Search for the cell housing the specified text and yield its [X, Y] center coordinate. 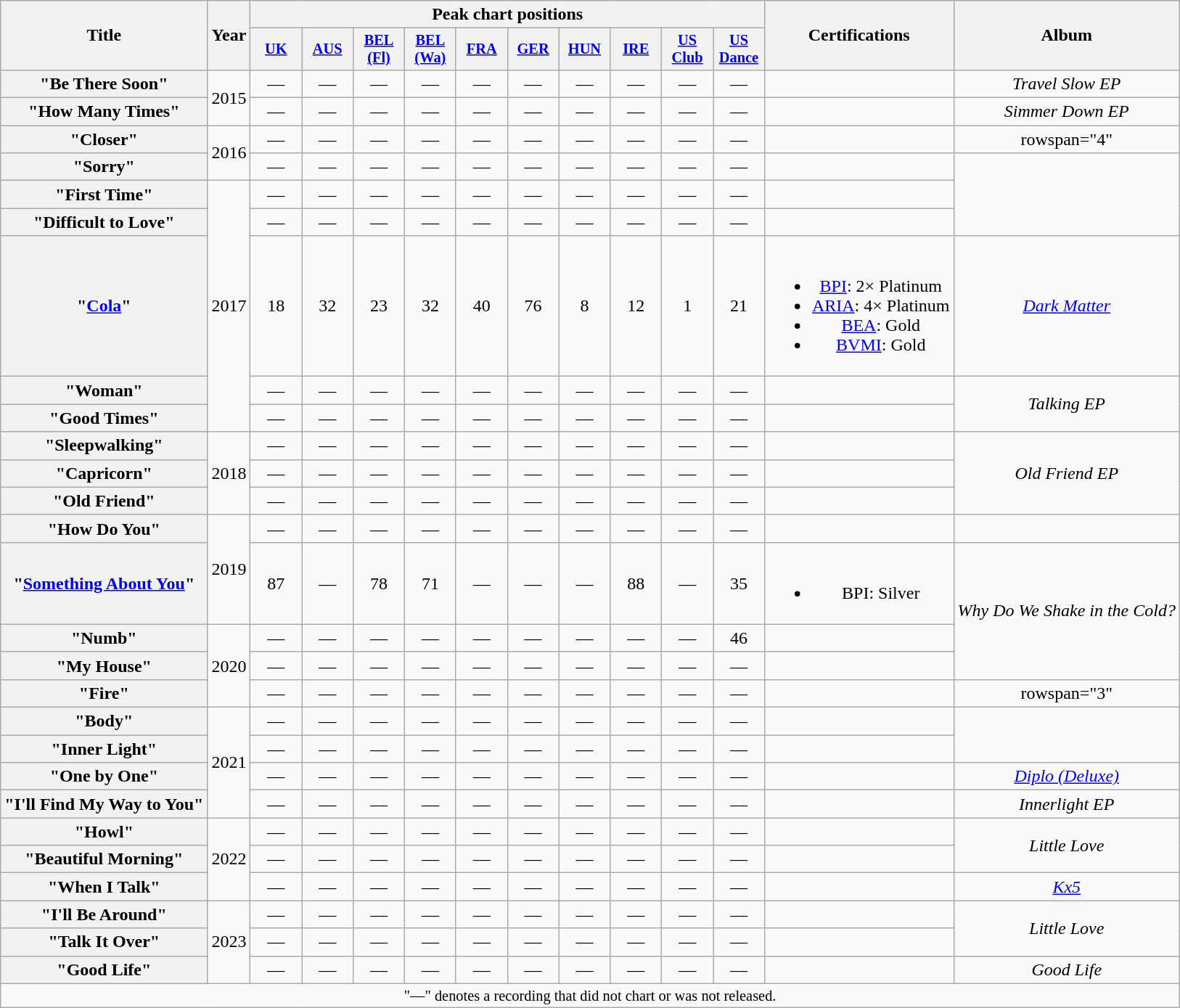
UK [276, 49]
"Howl" [105, 832]
Peak chart positions [508, 15]
2023 [229, 942]
2016 [229, 153]
BPI: 2× PlatinumARIA: 4× PlatinumBEA: GoldBVMI: Gold [859, 306]
2018 [229, 473]
Travel Slow EP [1067, 83]
40 [482, 306]
2021 [229, 763]
Good Life [1067, 970]
87 [276, 583]
FRA [482, 49]
GER [533, 49]
46 [739, 638]
71 [430, 583]
Talking EP [1067, 404]
12 [636, 306]
"Difficult to Love" [105, 222]
Innerlight EP [1067, 804]
"Sleepwalking" [105, 446]
"Closer" [105, 139]
Album [1067, 36]
Why Do We Shake in the Cold? [1067, 611]
35 [739, 583]
1 [688, 306]
2015 [229, 97]
"Sorry" [105, 167]
"Capricorn" [105, 473]
"Beautiful Morning" [105, 859]
"Fire" [105, 693]
"Woman" [105, 390]
"Be There Soon" [105, 83]
88 [636, 583]
Title [105, 36]
21 [739, 306]
"My House" [105, 665]
"Good Times" [105, 418]
2017 [229, 306]
8 [585, 306]
"First Time" [105, 194]
Kx5 [1067, 887]
Certifications [859, 36]
"Something About You" [105, 583]
"One by One" [105, 777]
"Cola" [105, 306]
"I'll Find My Way to You" [105, 804]
"Talk It Over" [105, 942]
"—" denotes a recording that did not chart or was not released. [591, 996]
2020 [229, 665]
"Good Life" [105, 970]
Simmer Down EP [1067, 112]
"I'll Be Around" [105, 914]
USClub [688, 49]
76 [533, 306]
BEL(Fl) [379, 49]
BPI: Silver [859, 583]
"Inner Light" [105, 749]
AUS [328, 49]
"How Do You" [105, 528]
"Body" [105, 721]
HUN [585, 49]
IRE [636, 49]
"Old Friend" [105, 501]
23 [379, 306]
2022 [229, 859]
18 [276, 306]
rowspan="3" [1067, 693]
Diplo (Deluxe) [1067, 777]
rowspan="4" [1067, 139]
Year [229, 36]
2019 [229, 569]
Old Friend EP [1067, 473]
"When I Talk" [105, 887]
Dark Matter [1067, 306]
USDance [739, 49]
BEL(Wa) [430, 49]
"How Many Times" [105, 112]
78 [379, 583]
"Numb" [105, 638]
